From the cell containing the given text, extract its center point as (X, Y) coordinate. 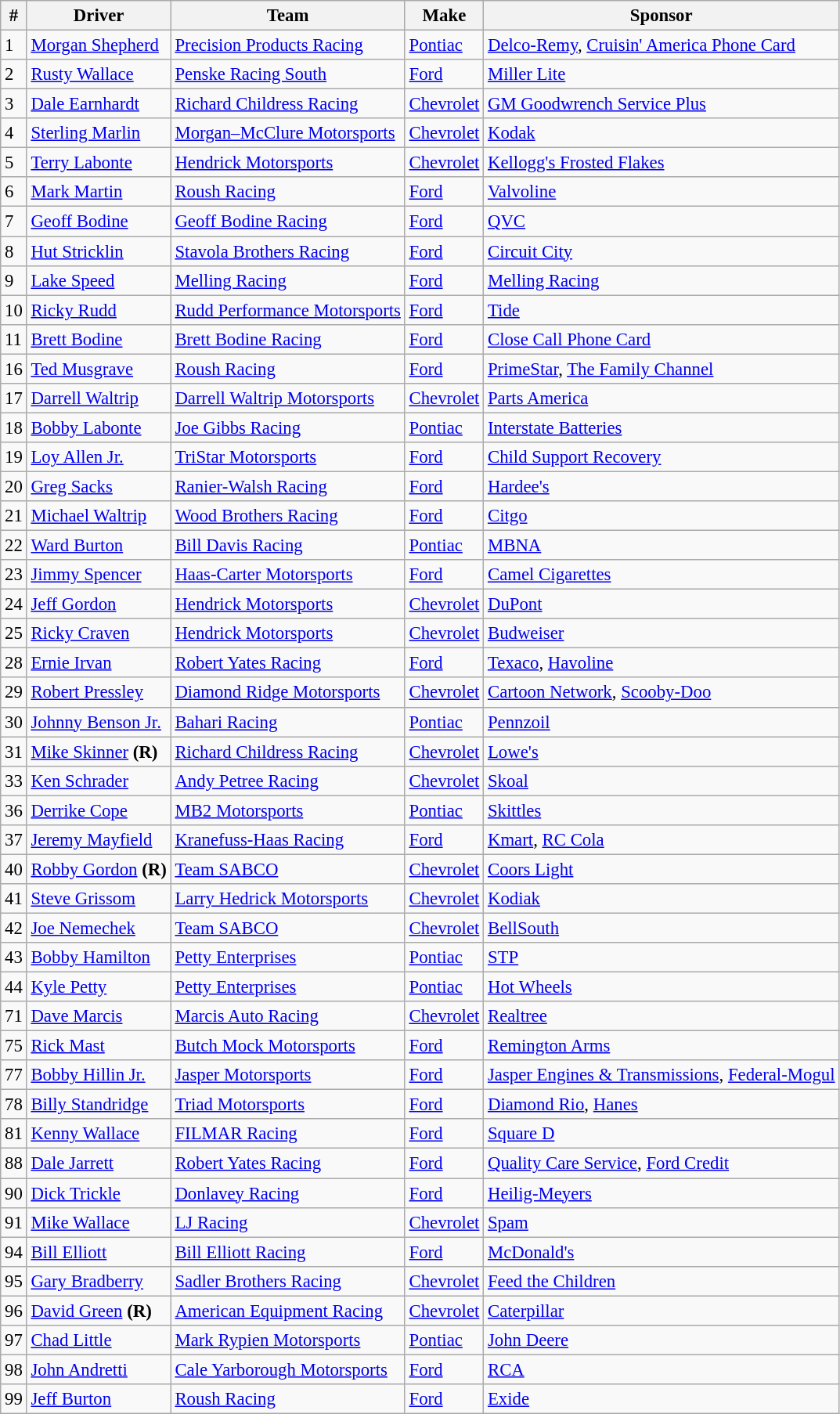
Driver (99, 16)
Sterling Marlin (99, 133)
QVC (662, 222)
Bobby Hamilton (99, 958)
Texaco, Havoline (662, 663)
Cale Yarborough Motorsports (288, 1369)
Dick Trickle (99, 1193)
97 (14, 1340)
TriStar Motorsports (288, 457)
3 (14, 104)
Mark Rypien Motorsports (288, 1340)
Interstate Batteries (662, 427)
Circuit City (662, 251)
Miller Lite (662, 74)
42 (14, 928)
Terry Labonte (99, 163)
21 (14, 516)
95 (14, 1281)
Brett Bodine (99, 339)
Brett Bodine Racing (288, 339)
4 (14, 133)
Parts America (662, 399)
75 (14, 1046)
Bill Elliott Racing (288, 1252)
Bahari Racing (288, 722)
88 (14, 1163)
Kmart, RC Cola (662, 840)
31 (14, 752)
Exide (662, 1399)
91 (14, 1222)
Triad Motorsports (288, 1105)
Steve Grissom (99, 899)
Dale Jarrett (99, 1163)
Ricky Craven (99, 633)
Chad Little (99, 1340)
Kodiak (662, 899)
20 (14, 486)
Geoff Bodine (99, 222)
Darrell Waltrip Motorsports (288, 399)
Skittles (662, 810)
Sadler Brothers Racing (288, 1281)
Cartoon Network, Scooby-Doo (662, 693)
Camel Cigarettes (662, 575)
# (14, 16)
10 (14, 310)
96 (14, 1311)
Bobby Labonte (99, 427)
Rusty Wallace (99, 74)
40 (14, 869)
Tide (662, 310)
Diamond Rio, Hanes (662, 1105)
Morgan–McClure Motorsports (288, 133)
Stavola Brothers Racing (288, 251)
Jasper Engines & Transmissions, Federal-Mogul (662, 1075)
Joe Nemechek (99, 928)
Close Call Phone Card (662, 339)
MBNA (662, 546)
24 (14, 604)
5 (14, 163)
16 (14, 369)
78 (14, 1105)
94 (14, 1252)
GM Goodwrench Service Plus (662, 104)
McDonald's (662, 1252)
Kenny Wallace (99, 1134)
19 (14, 457)
41 (14, 899)
1 (14, 45)
25 (14, 633)
Jeff Gordon (99, 604)
Bill Elliott (99, 1252)
Valvoline (662, 192)
Bill Davis Racing (288, 546)
22 (14, 546)
Ricky Rudd (99, 310)
DuPont (662, 604)
Remington Arms (662, 1046)
44 (14, 987)
Sponsor (662, 16)
PrimeStar, The Family Channel (662, 369)
Make (444, 16)
Jasper Motorsports (288, 1075)
Ernie Irvan (99, 663)
Haas-Carter Motorsports (288, 575)
Diamond Ridge Motorsports (288, 693)
Heilig-Meyers (662, 1193)
Rudd Performance Motorsports (288, 310)
Derrike Cope (99, 810)
Andy Petree Racing (288, 781)
Dale Earnhardt (99, 104)
6 (14, 192)
28 (14, 663)
2 (14, 74)
Team (288, 16)
Gary Bradberry (99, 1281)
Butch Mock Motorsports (288, 1046)
8 (14, 251)
Kranefuss-Haas Racing (288, 840)
81 (14, 1134)
Michael Waltrip (99, 516)
Budweiser (662, 633)
Wood Brothers Racing (288, 516)
Larry Hedrick Motorsports (288, 899)
Quality Care Service, Ford Credit (662, 1163)
Square D (662, 1134)
MB2 Motorsports (288, 810)
43 (14, 958)
Delco-Remy, Cruisin' America Phone Card (662, 45)
Lowe's (662, 752)
Kyle Petty (99, 987)
7 (14, 222)
Penske Racing South (288, 74)
FILMAR Racing (288, 1134)
Skoal (662, 781)
Ward Burton (99, 546)
29 (14, 693)
Ranier-Walsh Racing (288, 486)
John Andretti (99, 1369)
Hut Stricklin (99, 251)
Mark Martin (99, 192)
98 (14, 1369)
Greg Sacks (99, 486)
Geoff Bodine Racing (288, 222)
Coors Light (662, 869)
RCA (662, 1369)
17 (14, 399)
Hot Wheels (662, 987)
John Deere (662, 1340)
Mike Skinner (R) (99, 752)
Lake Speed (99, 280)
Ken Schrader (99, 781)
Hardee's (662, 486)
33 (14, 781)
Bobby Hillin Jr. (99, 1075)
Ted Musgrave (99, 369)
Morgan Shepherd (99, 45)
Donlavey Racing (288, 1193)
Darrell Waltrip (99, 399)
30 (14, 722)
Marcis Auto Racing (288, 1016)
Rick Mast (99, 1046)
Kodak (662, 133)
99 (14, 1399)
23 (14, 575)
18 (14, 427)
Precision Products Racing (288, 45)
Spam (662, 1222)
Citgo (662, 516)
37 (14, 840)
Johnny Benson Jr. (99, 722)
Loy Allen Jr. (99, 457)
Child Support Recovery (662, 457)
Realtree (662, 1016)
90 (14, 1193)
11 (14, 339)
Pennzoil (662, 722)
Robby Gordon (R) (99, 869)
Jeff Burton (99, 1399)
Mike Wallace (99, 1222)
Jimmy Spencer (99, 575)
Dave Marcis (99, 1016)
9 (14, 280)
LJ Racing (288, 1222)
Billy Standridge (99, 1105)
Joe Gibbs Racing (288, 427)
David Green (R) (99, 1311)
Jeremy Mayfield (99, 840)
Robert Pressley (99, 693)
BellSouth (662, 928)
Feed the Children (662, 1281)
American Equipment Racing (288, 1311)
77 (14, 1075)
Caterpillar (662, 1311)
36 (14, 810)
STP (662, 958)
71 (14, 1016)
Kellogg's Frosted Flakes (662, 163)
